Pinpoint the cell where the given text exists, returning its (x, y) midpoint coordinate. 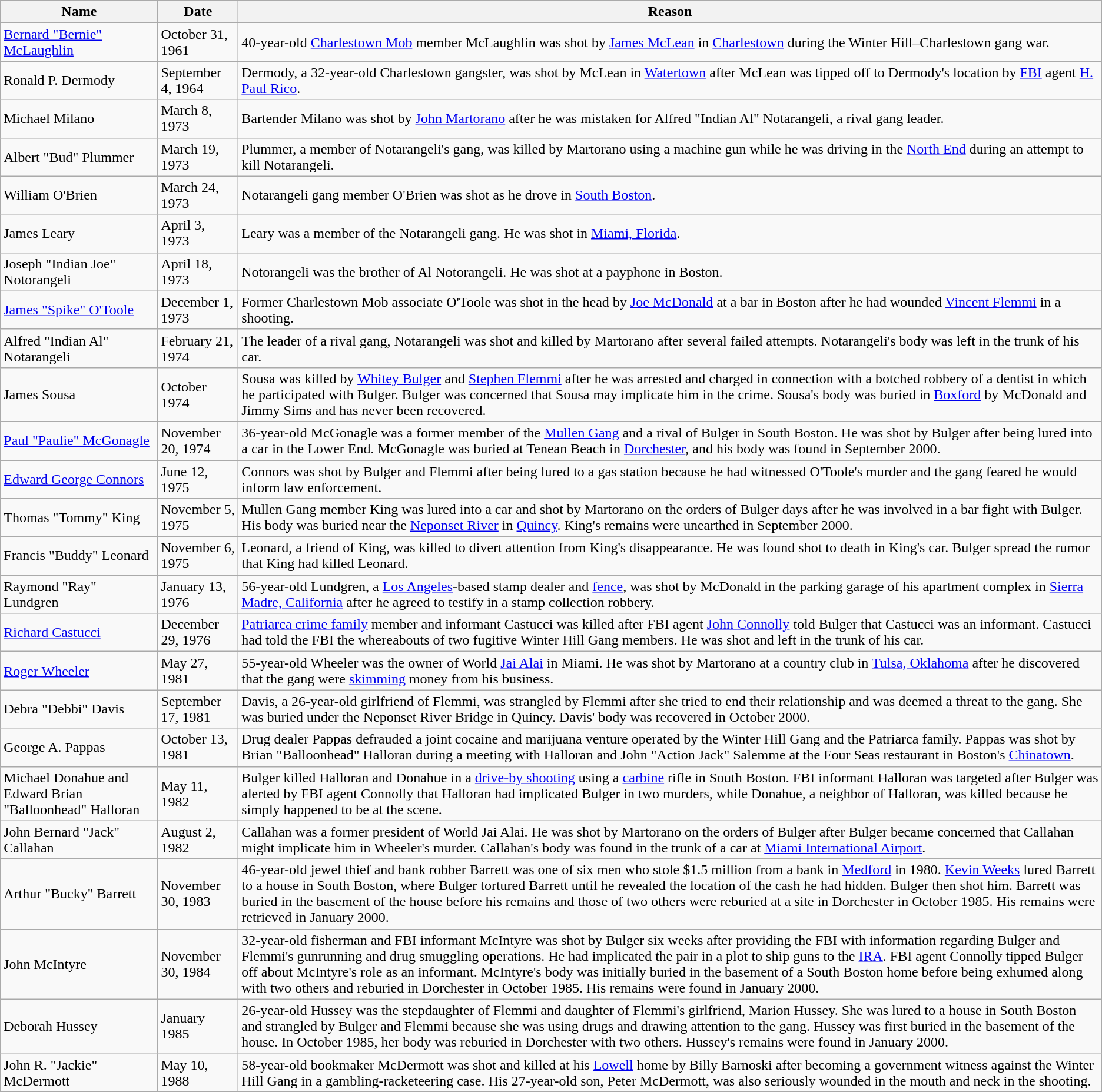
November 6, 1975 (198, 556)
April 3, 1973 (198, 233)
March 24, 1973 (198, 195)
December 1, 1973 (198, 310)
John Bernard "Jack" Callahan (79, 839)
Edward George Connors (79, 479)
Albert "Bud" Plummer (79, 157)
Date (198, 12)
May 27, 1981 (198, 671)
Alfred "Indian Al" Notarangeli (79, 348)
March 8, 1973 (198, 119)
Deborah Hussey (79, 1026)
Joseph "Indian Joe" Notorangeli (79, 272)
May 11, 1982 (198, 794)
Michael Milano (79, 119)
January 13, 1976 (198, 595)
Ronald P. Dermody (79, 80)
Thomas "Tommy" King (79, 518)
November 20, 1974 (198, 440)
May 10, 1988 (198, 1073)
September 17, 1981 (198, 709)
Raymond "Ray" Lundgren (79, 595)
Bartender Milano was shot by John Martorano after he was mistaken for Alfred "Indian Al" Notarangeli, a rival gang leader. (670, 119)
William O'Brien (79, 195)
Name (79, 12)
November 30, 1983 (198, 894)
Francis "Buddy" Leonard (79, 556)
April 18, 1973 (198, 272)
December 29, 1976 (198, 632)
November 30, 1984 (198, 964)
Notarangeli gang member O'Brien was shot as he drove in South Boston. (670, 195)
George A. Pappas (79, 748)
40-year-old Charlestown Mob member McLaughlin was shot by James McLean in Charlestown during the Winter Hill–Charlestown gang war. (670, 42)
Bernard "Bernie" McLaughlin (79, 42)
February 21, 1974 (198, 348)
Former Charlestown Mob associate O'Toole was shot in the head by Joe McDonald at a bar in Boston after he had wounded Vincent Flemmi in a shooting. (670, 310)
Arthur "Bucky" Barrett (79, 894)
James Leary (79, 233)
Roger Wheeler (79, 671)
August 2, 1982 (198, 839)
James Sousa (79, 394)
Debra "Debbi" Davis (79, 709)
Leary was a member of the Notarangeli gang. He was shot in Miami, Florida. (670, 233)
Reason (670, 12)
John McIntyre (79, 964)
June 12, 1975 (198, 479)
November 5, 1975 (198, 518)
October 13, 1981 (198, 748)
Notorangeli was the brother of Al Notorangeli. He was shot at a payphone in Boston. (670, 272)
John R. "Jackie" McDermott (79, 1073)
January 1985 (198, 1026)
Michael Donahue and Edward Brian "Balloonhead" Halloran (79, 794)
James "Spike" O'Toole (79, 310)
Richard Castucci (79, 632)
October 31, 1961 (198, 42)
March 19, 1973 (198, 157)
October 1974 (198, 394)
Paul "Paulie" McGonagle (79, 440)
September 4, 1964 (198, 80)
